Identify which cell holds the provided text, then report its [X, Y] central coordinate. 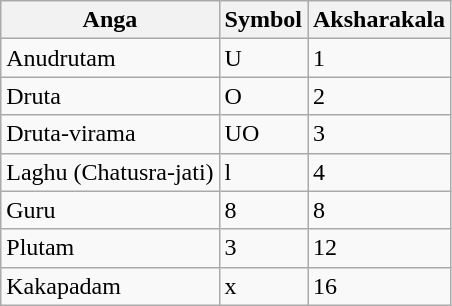
x [263, 286]
Plutam [110, 248]
Laghu (Chatusra-jati) [110, 172]
l [263, 172]
Aksharakala [380, 20]
16 [380, 286]
UO [263, 134]
1 [380, 58]
Anudrutam [110, 58]
2 [380, 96]
Druta [110, 96]
Symbol [263, 20]
Anga [110, 20]
Kakapadam [110, 286]
Guru [110, 210]
4 [380, 172]
12 [380, 248]
Druta-virama [110, 134]
O [263, 96]
U [263, 58]
